Capture the cell that displays the provided text and extract its [x, y] central coordinate. 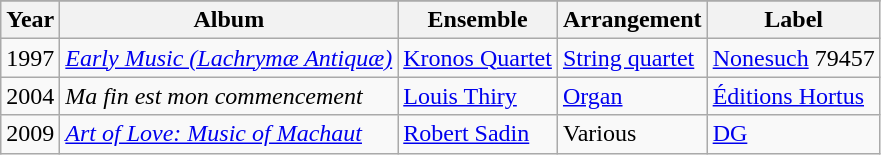
DG [794, 134]
Arrangement [632, 20]
Éditions Hortus [794, 96]
2004 [30, 96]
Art of Love: Music of Machaut [229, 134]
2009 [30, 134]
Louis Thiry [478, 96]
1997 [30, 58]
Ma fin est mon commencement [229, 96]
Early Music (Lachrymæ Antiquæ) [229, 58]
Kronos Quartet [478, 58]
Year [30, 20]
Label [794, 20]
String quartet [632, 58]
Album [229, 20]
Nonesuch 79457 [794, 58]
Various [632, 134]
Robert Sadin [478, 134]
Organ [632, 96]
Ensemble [478, 20]
